Provide the [x, y] coordinate of the cell's center where the given text is located.  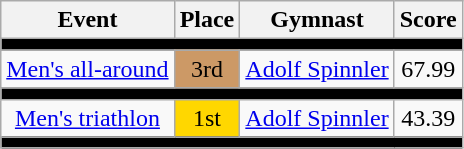
Gymnast [317, 20]
Men's all-around [88, 69]
67.99 [428, 69]
Event [88, 20]
Score [428, 20]
1st [207, 118]
Men's triathlon [88, 118]
43.39 [428, 118]
3rd [207, 69]
Place [207, 20]
